For the text-containing cell, return its midpoint in [x, y] coordinate format. 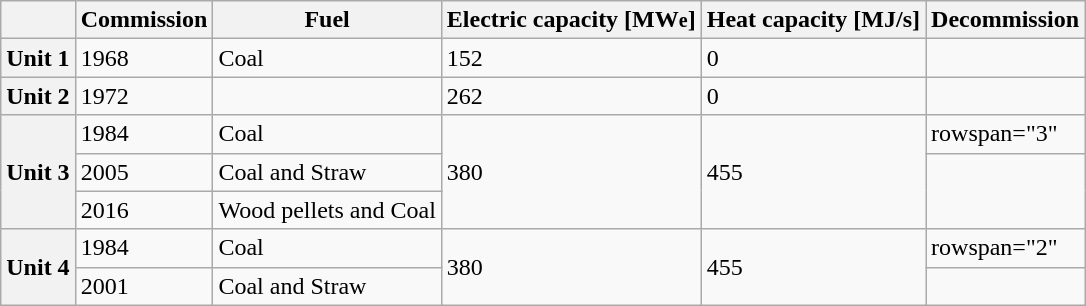
Fuel [327, 20]
Unit 3 [38, 172]
Electric capacity [MWe] [571, 20]
rowspan="2" [1006, 248]
Wood pellets and Coal [327, 210]
2005 [144, 172]
Heat capacity [MJ/s] [813, 20]
Unit 4 [38, 267]
Unit 1 [38, 58]
1972 [144, 96]
262 [571, 96]
Decommission [1006, 20]
Commission [144, 20]
rowspan="3" [1006, 134]
2016 [144, 210]
1968 [144, 58]
2001 [144, 286]
152 [571, 58]
Unit 2 [38, 96]
